From the cell containing the given text, extract its center point as [X, Y] coordinate. 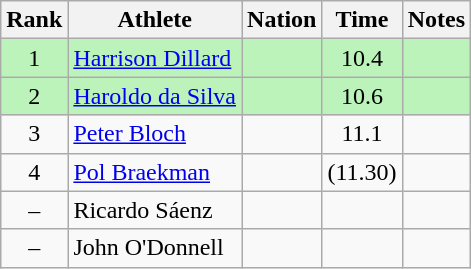
Rank [34, 20]
Haroldo da Silva [155, 96]
Athlete [155, 20]
10.4 [362, 58]
(11.30) [362, 172]
2 [34, 96]
Pol Braekman [155, 172]
Harrison Dillard [155, 58]
Peter Bloch [155, 134]
11.1 [362, 134]
Time [362, 20]
Nation [282, 20]
1 [34, 58]
4 [34, 172]
John O'Donnell [155, 248]
3 [34, 134]
Notes [436, 20]
10.6 [362, 96]
Ricardo Sáenz [155, 210]
